Find where the given text appears and provide that cell's center as [x, y] coordinate. 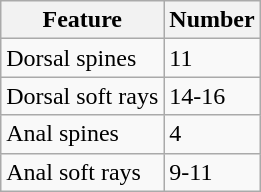
9-11 [212, 172]
Anal soft rays [82, 172]
11 [212, 58]
Feature [82, 20]
4 [212, 134]
Dorsal soft rays [82, 96]
Dorsal spines [82, 58]
Number [212, 20]
14-16 [212, 96]
Anal spines [82, 134]
